Find where the given text appears and provide that cell's center as (X, Y) coordinate. 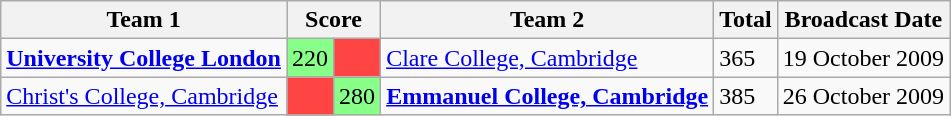
University College London (144, 58)
365 (746, 58)
Clare College, Cambridge (548, 58)
385 (746, 96)
Emmanuel College, Cambridge (548, 96)
Broadcast Date (863, 20)
Team 1 (144, 20)
Score (333, 20)
26 October 2009 (863, 96)
Total (746, 20)
19 October 2009 (863, 58)
280 (358, 96)
Team 2 (548, 20)
220 (310, 58)
Christ's College, Cambridge (144, 96)
